Locate the cell with the specified text and output its (X, Y) center coordinate. 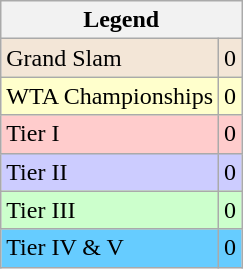
WTA Championships (110, 96)
Tier II (110, 172)
Legend (122, 20)
Tier IV & V (110, 248)
Tier III (110, 210)
Tier I (110, 134)
Grand Slam (110, 58)
